Capture the cell that displays the provided text and extract its [X, Y] central coordinate. 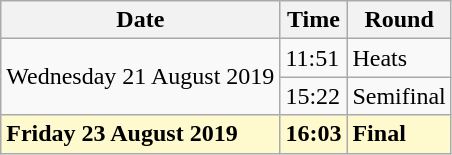
Wednesday 21 August 2019 [140, 77]
Final [399, 134]
11:51 [314, 58]
Heats [399, 58]
Round [399, 20]
Friday 23 August 2019 [140, 134]
Time [314, 20]
Date [140, 20]
Semifinal [399, 96]
15:22 [314, 96]
16:03 [314, 134]
